Locate the cell with the specified text and output its [X, Y] center coordinate. 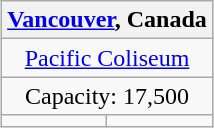
Pacific Coliseum [108, 58]
Vancouver, Canada [108, 20]
Capacity: 17,500 [108, 96]
